Extract the (x, y) coordinate from the center of the cell holding the provided text.  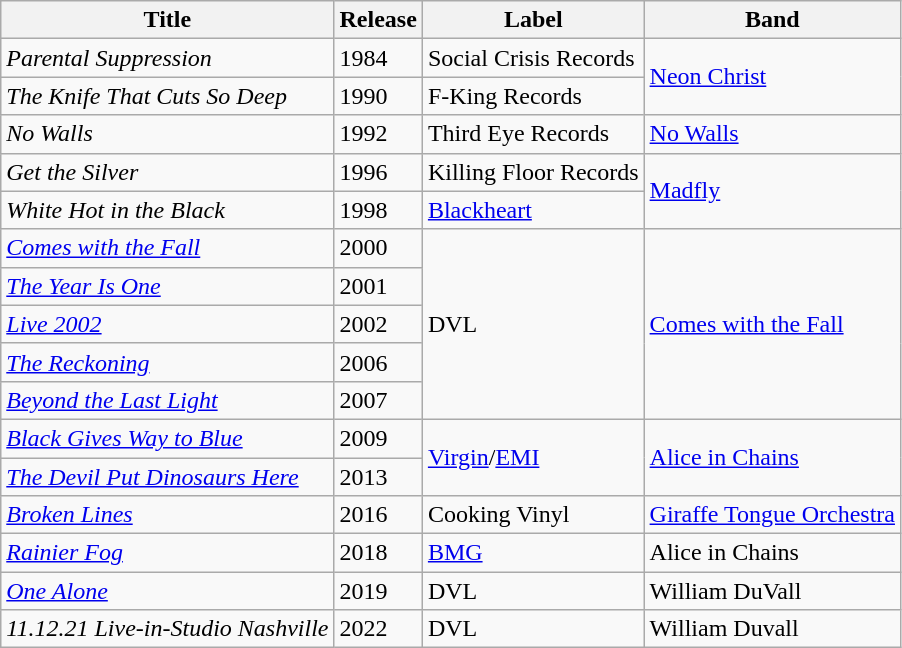
Parental Suppression (168, 58)
Band (772, 20)
Neon Christ (772, 77)
2006 (378, 362)
2002 (378, 324)
1984 (378, 58)
The Year Is One (168, 286)
Get the Silver (168, 172)
2001 (378, 286)
F-King Records (533, 96)
One Alone (168, 591)
1996 (378, 172)
Black Gives Way to Blue (168, 438)
1990 (378, 96)
BMG (533, 553)
Cooking Vinyl (533, 515)
The Knife That Cuts So Deep (168, 96)
2018 (378, 553)
Beyond the Last Light (168, 400)
2013 (378, 477)
Virgin/EMI (533, 457)
2009 (378, 438)
The Devil Put Dinosaurs Here (168, 477)
Title (168, 20)
The Reckoning (168, 362)
2000 (378, 248)
1998 (378, 210)
Giraffe Tongue Orchestra (772, 515)
Third Eye Records (533, 134)
Broken Lines (168, 515)
Madfly (772, 191)
11.12.21 Live-in-Studio Nashville (168, 629)
Live 2002 (168, 324)
1992 (378, 134)
Release (378, 20)
William Duvall (772, 629)
Social Crisis Records (533, 58)
2019 (378, 591)
White Hot in the Black (168, 210)
2016 (378, 515)
Killing Floor Records (533, 172)
2007 (378, 400)
Rainier Fog (168, 553)
2022 (378, 629)
Blackheart (533, 210)
William DuVall (772, 591)
Label (533, 20)
